Extract the [X, Y] coordinate from the center of the cell holding the provided text.  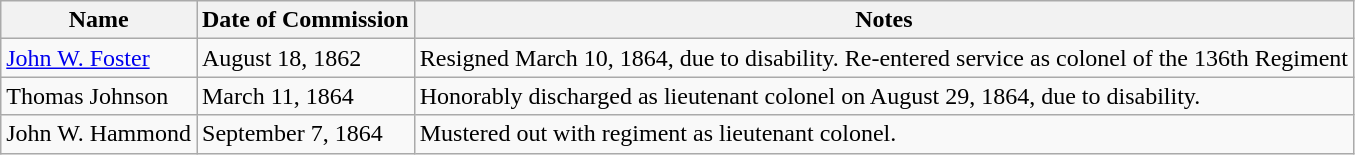
Honorably discharged as lieutenant colonel on August 29, 1864, due to disability. [884, 96]
Date of Commission [305, 20]
John W. Foster [99, 58]
Thomas Johnson [99, 96]
March 11, 1864 [305, 96]
Name [99, 20]
Mustered out with regiment as lieutenant colonel. [884, 134]
Resigned March 10, 1864, due to disability. Re-entered service as colonel of the 136th Regiment [884, 58]
Notes [884, 20]
September 7, 1864 [305, 134]
August 18, 1862 [305, 58]
John W. Hammond [99, 134]
